Pinpoint the cell where the given text exists, returning its (x, y) midpoint coordinate. 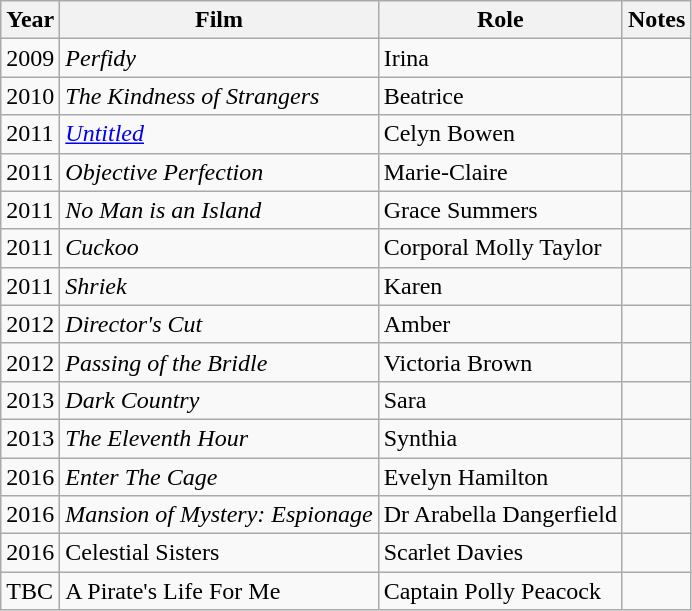
Objective Perfection (219, 172)
Year (30, 20)
TBC (30, 591)
Corporal Molly Taylor (500, 248)
No Man is an Island (219, 210)
Untitled (219, 134)
Amber (500, 324)
Enter The Cage (219, 477)
Celyn Bowen (500, 134)
Director's Cut (219, 324)
The Kindness of Strangers (219, 96)
Dark Country (219, 400)
Sara (500, 400)
Scarlet Davies (500, 553)
Synthia (500, 438)
Cuckoo (219, 248)
A Pirate's Life For Me (219, 591)
Marie-Claire (500, 172)
Film (219, 20)
Beatrice (500, 96)
Evelyn Hamilton (500, 477)
2009 (30, 58)
Victoria Brown (500, 362)
Grace Summers (500, 210)
Perfidy (219, 58)
Captain Polly Peacock (500, 591)
Notes (656, 20)
2010 (30, 96)
Celestial Sisters (219, 553)
Karen (500, 286)
The Eleventh Hour (219, 438)
Mansion of Mystery: Espionage (219, 515)
Shriek (219, 286)
Irina (500, 58)
Role (500, 20)
Dr Arabella Dangerfield (500, 515)
Passing of the Bridle (219, 362)
